Detect which cell encompasses the target text, then output its [X, Y] center coordinate. 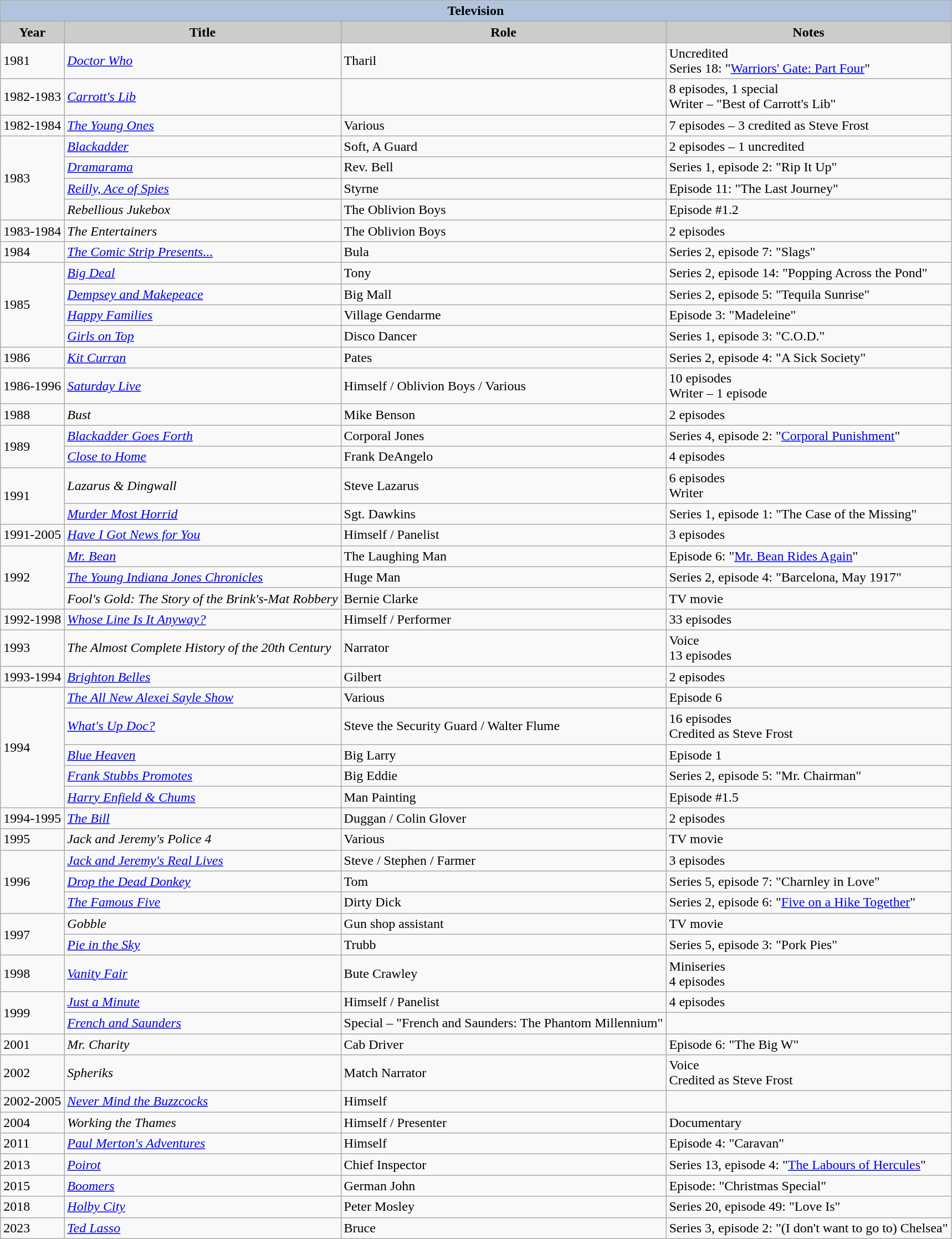
Fool's Gold: The Story of the Brink's-Mat Robbery [203, 598]
2 episodes – 1 uncredited [808, 146]
1995 [32, 839]
Series 1, episode 3: "C.O.D." [808, 336]
Episode 6 [808, 698]
Jack and Jeremy's Real Lives [203, 860]
Mike Benson [503, 415]
1998 [32, 973]
2015 [32, 1186]
1981 [32, 61]
Murder Most Horrid [203, 514]
Girls on Top [203, 336]
Episode #1.2 [808, 210]
1989 [32, 446]
Big Larry [503, 755]
1991-2005 [32, 535]
Episode 6: "The Big W" [808, 1044]
2002-2005 [32, 1102]
33 episodes [808, 619]
2001 [32, 1044]
Never Mind the Buzzcocks [203, 1102]
Series 2, episode 5: "Tequila Sunrise" [808, 294]
Bute Crawley [503, 973]
Vanity Fair [203, 973]
Himself / Oblivion Boys / Various [503, 386]
1983-1984 [32, 231]
Dirty Dick [503, 903]
What's Up Doc? [203, 726]
Miniseries 4 episodes [808, 973]
Bust [203, 415]
Series 2, episode 14: "Popping Across the Pond" [808, 273]
Steve the Security Guard / Walter Flume [503, 726]
Series 2, episode 5: "Mr. Chairman" [808, 776]
Boomers [203, 1186]
Special – "French and Saunders: The Phantom Millennium" [503, 1023]
The Young Ones [203, 125]
Paul Merton's Adventures [203, 1144]
Title [203, 32]
The All New Alexei Sayle Show [203, 698]
The Comic Strip Presents... [203, 252]
Cab Driver [503, 1044]
Pates [503, 358]
Series 1, episode 1: "The Case of the Missing" [808, 514]
Match Narrator [503, 1073]
7 episodes – 3 credited as Steve Frost [808, 125]
1992-1998 [32, 619]
Voice Credited as Steve Frost [808, 1073]
2013 [32, 1165]
Mr. Charity [203, 1044]
Big Deal [203, 273]
Blue Heaven [203, 755]
Series 2, episode 4: "Barcelona, May 1917" [808, 577]
Spheriks [203, 1073]
Big Eddie [503, 776]
1982-1983 [32, 96]
1986-1996 [32, 386]
Episode 4: "Caravan" [808, 1144]
Voice 13 episodes [808, 647]
Bula [503, 252]
1996 [32, 881]
Series 2, episode 4: "A Sick Society" [808, 358]
Trubb [503, 945]
1997 [32, 934]
Dramarama [203, 167]
Episode 6: "Mr. Bean Rides Again" [808, 556]
Role [503, 32]
Television [475, 11]
Brighton Belles [203, 677]
Harry Enfield & Chums [203, 797]
Holby City [203, 1207]
Documentary [808, 1123]
Episode 1 [808, 755]
French and Saunders [203, 1023]
2002 [32, 1073]
Episode #1.5 [808, 797]
Man Painting [503, 797]
Steve Lazarus [503, 486]
2011 [32, 1144]
1994 [32, 747]
Series 1, episode 2: "Rip It Up" [808, 167]
1985 [32, 304]
The Young Indiana Jones Chronicles [203, 577]
Series 2, episode 7: "Slags" [808, 252]
Episode: "Christmas Special" [808, 1186]
The Entertainers [203, 231]
Dempsey and Makepeace [203, 294]
Ted Lasso [203, 1228]
1999 [32, 1012]
Duggan / Colin Glover [503, 818]
1992 [32, 577]
Tony [503, 273]
Jack and Jeremy's Police 4 [203, 839]
Series 3, episode 2: "(I don't want to go to) Chelsea" [808, 1228]
Year [32, 32]
6 episodes Writer [808, 486]
Gun shop assistant [503, 924]
Mr. Bean [203, 556]
Series 20, episode 49: "Love Is" [808, 1207]
1982-1984 [32, 125]
Narrator [503, 647]
Himself / Performer [503, 619]
Blackadder [203, 146]
Lazarus & Dingwall [203, 486]
Carrott's Lib [203, 96]
Whose Line Is It Anyway? [203, 619]
1988 [32, 415]
1994-1995 [32, 818]
Blackadder Goes Forth [203, 436]
1983 [32, 178]
Kit Curran [203, 358]
Huge Man [503, 577]
Drop the Dead Donkey [203, 881]
Sgt. Dawkins [503, 514]
Series 5, episode 3: "Pork Pies" [808, 945]
Notes [808, 32]
2004 [32, 1123]
Reilly, Ace of Spies [203, 188]
Frank Stubbs Promotes [203, 776]
Doctor Who [203, 61]
Poirot [203, 1165]
Series 2, episode 6: "Five on a Hike Together" [808, 903]
Rebellious Jukebox [203, 210]
Episode 11: "The Last Journey" [808, 188]
1991 [32, 496]
16 episodes Credited as Steve Frost [808, 726]
Have I Got News for You [203, 535]
Peter Mosley [503, 1207]
Big Mall [503, 294]
2018 [32, 1207]
Soft, A Guard [503, 146]
8 episodes, 1 special Writer – "Best of Carrott's Lib" [808, 96]
Himself / Presenter [503, 1123]
Tharil [503, 61]
Pie in the Sky [203, 945]
Bernie Clarke [503, 598]
Gilbert [503, 677]
Uncredited Series 18: "Warriors' Gate: Part Four" [808, 61]
Chief Inspector [503, 1165]
Episode 3: "Madeleine" [808, 315]
1993 [32, 647]
The Almost Complete History of the 20th Century [203, 647]
The Laughing Man [503, 556]
Tom [503, 881]
2023 [32, 1228]
Village Gendarme [503, 315]
Bruce [503, 1228]
Steve / Stephen / Farmer [503, 860]
1986 [32, 358]
Series 13, episode 4: "The Labours of Hercules" [808, 1165]
10 episodes Writer – 1 episode [808, 386]
Series 5, episode 7: "Charnley in Love" [808, 881]
1984 [32, 252]
Frank DeAngelo [503, 457]
1993-1994 [32, 677]
The Bill [203, 818]
Happy Families [203, 315]
German John [503, 1186]
Corporal Jones [503, 436]
The Famous Five [203, 903]
Rev. Bell [503, 167]
Series 4, episode 2: "Corporal Punishment" [808, 436]
Disco Dancer [503, 336]
Gobble [203, 924]
Styrne [503, 188]
Just a Minute [203, 1002]
Close to Home [203, 457]
Working the Thames [203, 1123]
Saturday Live [203, 386]
